Return the (X, Y) coordinate for the center point of the cell that contains the specified text.  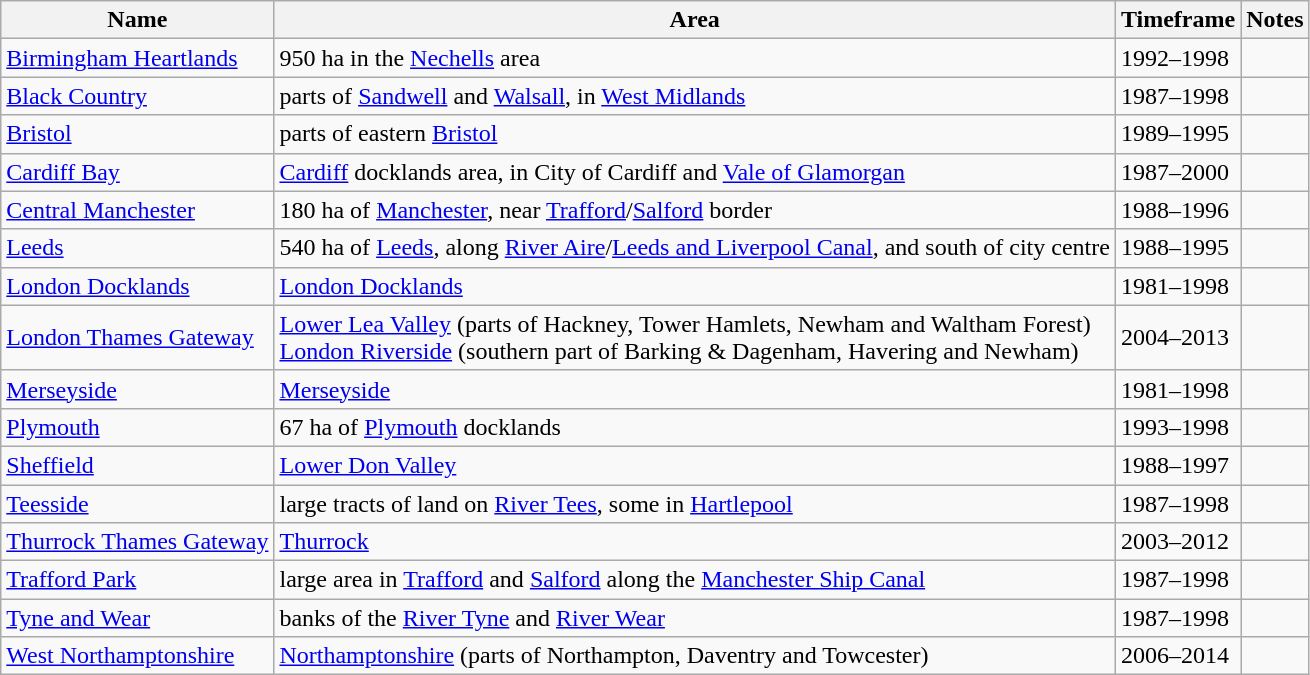
Notes (1275, 20)
950 ha in the Nechells area (695, 58)
Lower Don Valley (695, 465)
1992–1998 (1178, 58)
2004–2013 (1178, 338)
Plymouth (138, 427)
Black Country (138, 96)
Cardiff docklands area, in City of Cardiff and Vale of Glamorgan (695, 172)
Timeframe (1178, 20)
1988–1996 (1178, 210)
1989–1995 (1178, 134)
Cardiff Bay (138, 172)
Teesside (138, 503)
London Thames Gateway (138, 338)
2003–2012 (1178, 542)
1988–1995 (1178, 248)
Trafford Park (138, 580)
Leeds (138, 248)
1987–2000 (1178, 172)
180 ha of Manchester, near Trafford/Salford border (695, 210)
Sheffield (138, 465)
Northamptonshire (parts of Northampton, Daventry and Towcester) (695, 656)
large area in Trafford and Salford along the Manchester Ship Canal (695, 580)
1988–1997 (1178, 465)
Central Manchester (138, 210)
banks of the River Tyne and River Wear (695, 618)
67 ha of Plymouth docklands (695, 427)
West Northamptonshire (138, 656)
Area (695, 20)
parts of eastern Bristol (695, 134)
Thurrock Thames Gateway (138, 542)
540 ha of Leeds, along River Aire/Leeds and Liverpool Canal, and south of city centre (695, 248)
Bristol (138, 134)
1993–1998 (1178, 427)
large tracts of land on River Tees, some in Hartlepool (695, 503)
2006–2014 (1178, 656)
Thurrock (695, 542)
Birmingham Heartlands (138, 58)
Name (138, 20)
Tyne and Wear (138, 618)
parts of Sandwell and Walsall, in West Midlands (695, 96)
